Capture the cell that displays the provided text and extract its [x, y] central coordinate. 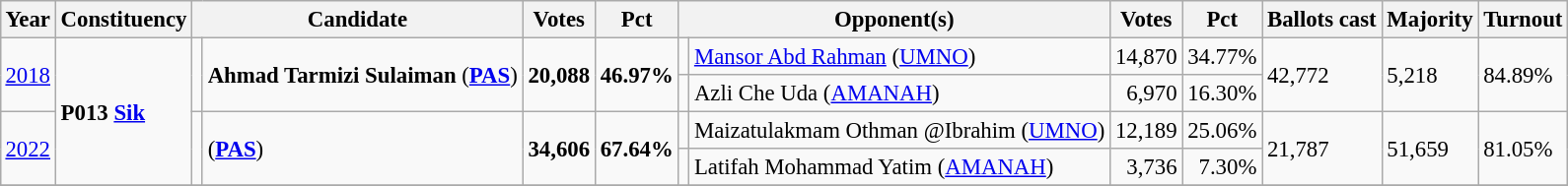
34.77% [1223, 56]
(PAS) [363, 150]
67.64% [637, 150]
21,787 [1321, 150]
46.97% [637, 75]
Majority [1430, 20]
Year [28, 20]
81.05% [1523, 150]
Constituency [123, 20]
3,736 [1146, 167]
Ahmad Tarmizi Sulaiman (PAS) [363, 75]
Ballots cast [1321, 20]
2018 [28, 75]
7.30% [1223, 167]
14,870 [1146, 56]
34,606 [558, 150]
Turnout [1523, 20]
25.06% [1223, 131]
P013 Sik [123, 111]
16.30% [1223, 93]
5,218 [1430, 75]
51,659 [1430, 150]
42,772 [1321, 75]
Latifah Mohammad Yatim (AMANAH) [899, 167]
6,970 [1146, 93]
Maizatulakmam Othman @Ibrahim (UMNO) [899, 131]
84.89% [1523, 75]
2022 [28, 150]
Azli Che Uda (AMANAH) [899, 93]
20,088 [558, 75]
12,189 [1146, 131]
Opponent(s) [894, 20]
Mansor Abd Rahman (UMNO) [899, 56]
Candidate [357, 20]
